Extract the (x, y) coordinate from the center of the cell holding the provided text.  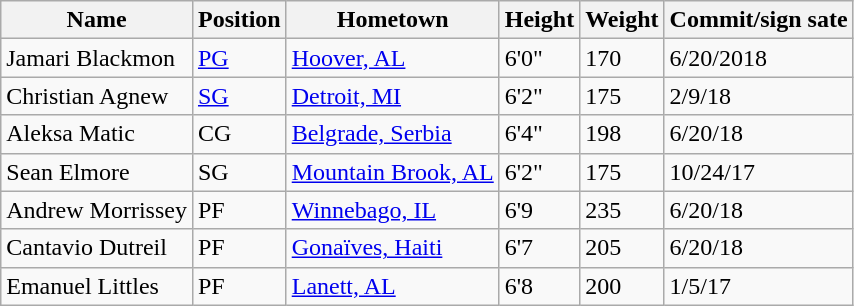
2/9/18 (758, 96)
Belgrade, Serbia (392, 134)
Aleksa Matic (97, 134)
Hometown (392, 20)
205 (622, 248)
Jamari Blackmon (97, 58)
PG (239, 58)
235 (622, 210)
10/24/17 (758, 172)
CG (239, 134)
Sean Elmore (97, 172)
6'8 (539, 286)
Christian Agnew (97, 96)
Winnebago, IL (392, 210)
Cantavio Dutreil (97, 248)
Emanuel Littles (97, 286)
198 (622, 134)
170 (622, 58)
Detroit, MI (392, 96)
6'7 (539, 248)
Commit/sign sate (758, 20)
Position (239, 20)
Lanett, AL (392, 286)
200 (622, 286)
Gonaïves, Haiti (392, 248)
Height (539, 20)
6'9 (539, 210)
Hoover, AL (392, 58)
6'4" (539, 134)
Mountain Brook, AL (392, 172)
Name (97, 20)
6/20/2018 (758, 58)
6'0" (539, 58)
Andrew Morrissey (97, 210)
1/5/17 (758, 286)
Weight (622, 20)
